Determine the (x, y) coordinate at the center of the cell enclosing the given text.  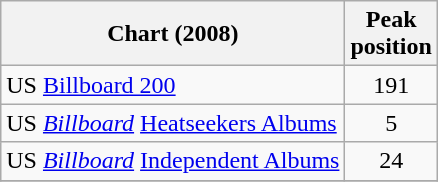
191 (391, 85)
US Billboard 200 (173, 85)
US Billboard Heatseekers Albums (173, 123)
24 (391, 161)
Chart (2008) (173, 34)
5 (391, 123)
US Billboard Independent Albums (173, 161)
Peakposition (391, 34)
